Scan for the cell matching the given text and deliver its [X, Y] coordinate at center. 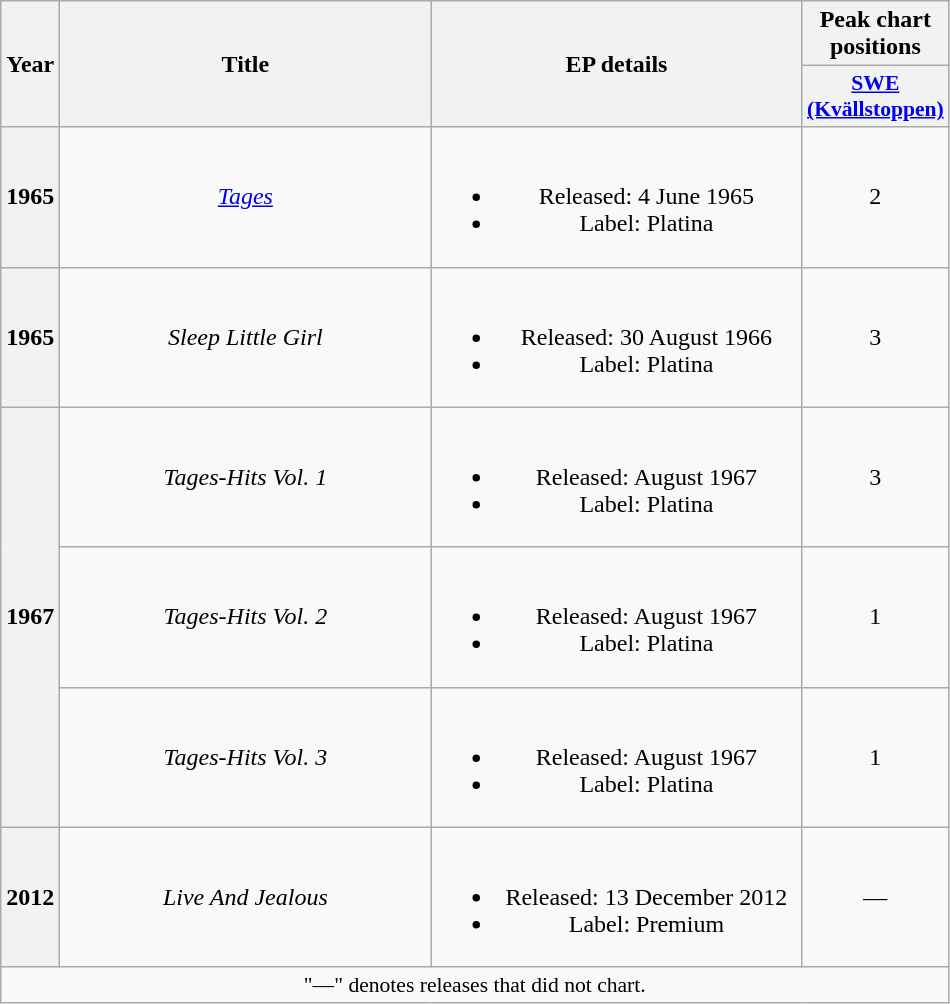
"—" denotes releases that did not chart. [475, 985]
Title [246, 64]
Year [30, 64]
Sleep Little Girl [246, 337]
Released: 4 June 1965Label: Platina [616, 197]
Tages-Hits Vol. 3 [246, 757]
— [876, 897]
Tages [246, 197]
1967 [30, 617]
Tages-Hits Vol. 2 [246, 617]
Peak chart positions [876, 34]
2012 [30, 897]
Released: 13 December 2012 Label: Premium [616, 897]
EP details [616, 64]
Released: 30 August 1966Label: Platina [616, 337]
SWE (Kvällstoppen) [876, 96]
Live And Jealous [246, 897]
2 [876, 197]
Tages-Hits Vol. 1 [246, 477]
